Return the (x, y) coordinate for the center point of the cell that contains the specified text.  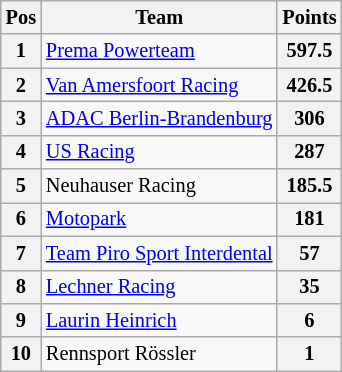
Team (159, 17)
10 (21, 354)
US Racing (159, 152)
Prema Powerteam (159, 51)
7 (21, 253)
287 (309, 152)
35 (309, 287)
185.5 (309, 186)
Laurin Heinrich (159, 320)
4 (21, 152)
8 (21, 287)
Lechner Racing (159, 287)
9 (21, 320)
Van Amersfoort Racing (159, 85)
597.5 (309, 51)
57 (309, 253)
426.5 (309, 85)
181 (309, 219)
Points (309, 17)
ADAC Berlin-Brandenburg (159, 118)
Team Piro Sport Interdental (159, 253)
306 (309, 118)
3 (21, 118)
5 (21, 186)
2 (21, 85)
Motopark (159, 219)
Pos (21, 17)
Rennsport Rössler (159, 354)
Neuhauser Racing (159, 186)
